Provide the (X, Y) coordinate of the cell's center where the given text is located.  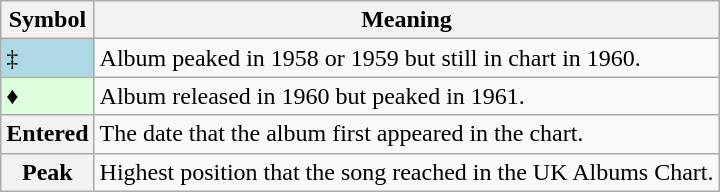
The date that the album first appeared in the chart. (406, 134)
Peak (48, 172)
‡ (48, 58)
Album released in 1960 but peaked in 1961. (406, 96)
Entered (48, 134)
♦ (48, 96)
Album peaked in 1958 or 1959 but still in chart in 1960. (406, 58)
Meaning (406, 20)
Highest position that the song reached in the UK Albums Chart. (406, 172)
Symbol (48, 20)
